Capture the cell that displays the provided text and extract its (x, y) central coordinate. 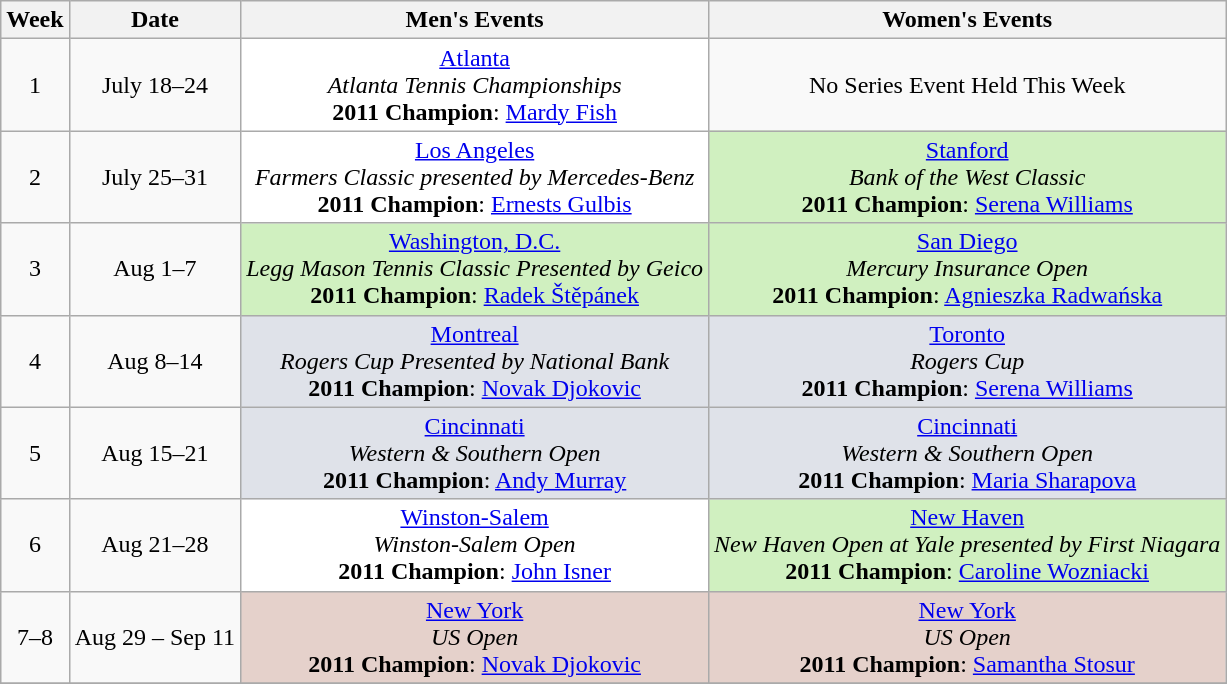
New Haven New Haven Open at Yale presented by First Niagara2011 Champion: Caroline Wozniacki (968, 545)
Week (35, 20)
Washington, D.C.Legg Mason Tennis Classic Presented by Geico 2011 Champion: Radek Štěpánek (475, 269)
2 (35, 177)
7–8 (35, 637)
No Series Event Held This Week (968, 85)
July 18–24 (155, 85)
Aug 8–14 (155, 361)
San DiegoMercury Insurance Open2011 Champion: Agnieszka Radwańska (968, 269)
Los AngelesFarmers Classic presented by Mercedes-Benz2011 Champion: Ernests Gulbis (475, 177)
4 (35, 361)
AtlantaAtlanta Tennis Championships2011 Champion: Mardy Fish (475, 85)
July 25–31 (155, 177)
New York US Open2011 Champion: Samantha Stosur (968, 637)
Men's Events (475, 20)
CincinnatiWestern & Southern Open2011 Champion: Maria Sharapova (968, 453)
New York US Open2011 Champion: Novak Djokovic (475, 637)
StanfordBank of the West Classic2011 Champion: Serena Williams (968, 177)
CincinnatiWestern & Southern Open2011 Champion: Andy Murray (475, 453)
Aug 1–7 (155, 269)
1 (35, 85)
TorontoRogers Cup2011 Champion: Serena Williams (968, 361)
6 (35, 545)
Aug 21–28 (155, 545)
Women's Events (968, 20)
Date (155, 20)
MontrealRogers Cup Presented by National Bank2011 Champion: Novak Djokovic (475, 361)
Aug 15–21 (155, 453)
5 (35, 453)
Winston-Salem Winston-Salem Open2011 Champion: John Isner (475, 545)
3 (35, 269)
Aug 29 – Sep 11 (155, 637)
